Locate the cell with the specified text and output its [x, y] center coordinate. 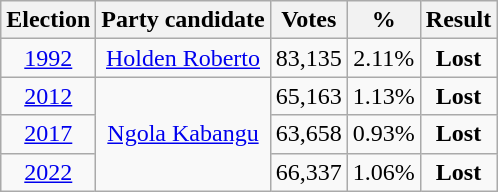
1.06% [384, 172]
Result [458, 20]
63,658 [308, 134]
1992 [48, 58]
% [384, 20]
0.93% [384, 134]
Holden Roberto [183, 58]
Election [48, 20]
2012 [48, 96]
66,337 [308, 172]
1.13% [384, 96]
2.11% [384, 58]
2017 [48, 134]
Votes [308, 20]
83,135 [308, 58]
Party candidate [183, 20]
Ngola Kabangu [183, 134]
2022 [48, 172]
65,163 [308, 96]
